Scan for the cell matching the given text and deliver its [x, y] coordinate at center. 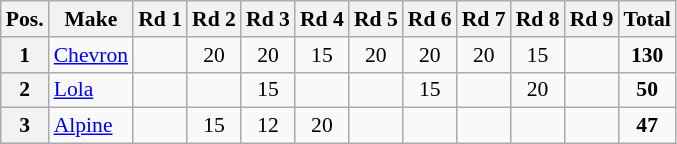
Rd 3 [268, 19]
Total [646, 19]
Rd 1 [160, 19]
3 [25, 126]
Rd 2 [214, 19]
130 [646, 55]
Alpine [91, 126]
1 [25, 55]
Chevron [91, 55]
Rd 4 [322, 19]
Rd 9 [592, 19]
Rd 7 [484, 19]
2 [25, 90]
Pos. [25, 19]
47 [646, 126]
50 [646, 90]
Rd 6 [430, 19]
Rd 8 [538, 19]
Make [91, 19]
Lola [91, 90]
Rd 5 [376, 19]
12 [268, 126]
